Output the (x, y) coordinate of the center of the cell containing the given text.  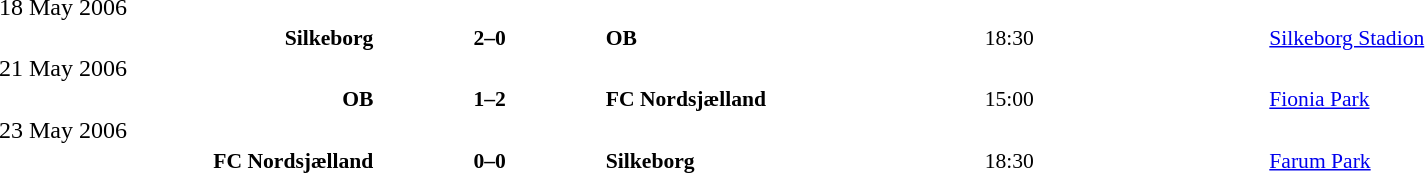
15:00 (1124, 99)
1–2 (489, 99)
2–0 (489, 38)
18:30 (1124, 38)
OB (792, 38)
FC Nordsjælland (792, 99)
